Detect which cell encompasses the target text, then output its [X, Y] center coordinate. 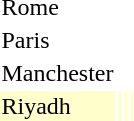
Manchester [58, 73]
Paris [58, 40]
Riyadh [58, 106]
